Pinpoint the cell where the given text exists, returning its [X, Y] midpoint coordinate. 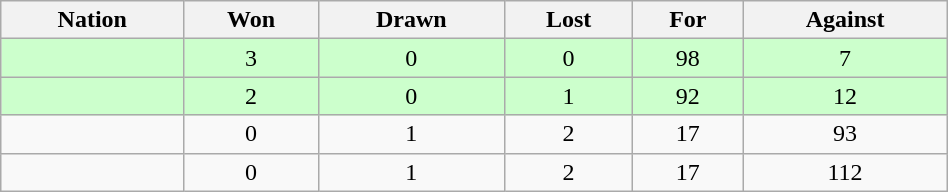
Nation [92, 20]
98 [688, 58]
112 [845, 172]
Lost [568, 20]
3 [252, 58]
For [688, 20]
Drawn [411, 20]
Against [845, 20]
12 [845, 96]
92 [688, 96]
7 [845, 58]
93 [845, 134]
Won [252, 20]
